Pinpoint the cell where the given text exists, returning its [X, Y] midpoint coordinate. 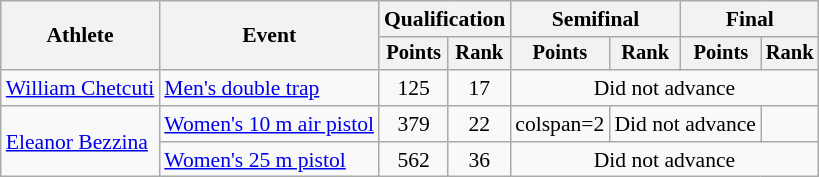
22 [479, 124]
379 [414, 124]
Final [750, 19]
Men's double trap [269, 88]
Event [269, 36]
William Chetcuti [80, 88]
Semifinal [596, 19]
Athlete [80, 36]
17 [479, 88]
Eleanor Bezzina [80, 142]
125 [414, 88]
Women's 10 m air pistol [269, 124]
Qualification [444, 19]
colspan=2 [560, 124]
